Determine the (x, y) coordinate at the center of the cell enclosing the given text.  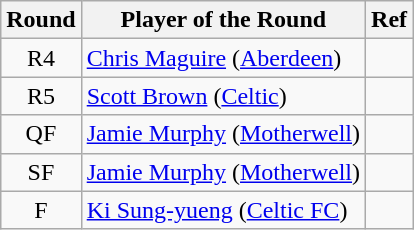
Scott Brown (Celtic) (223, 96)
Chris Maguire (Aberdeen) (223, 58)
Ref (390, 20)
SF (41, 172)
R4 (41, 58)
QF (41, 134)
R5 (41, 96)
Ki Sung-yueng (Celtic FC) (223, 210)
F (41, 210)
Player of the Round (223, 20)
Round (41, 20)
